Return the [x, y] coordinate for the center point of the cell that contains the specified text.  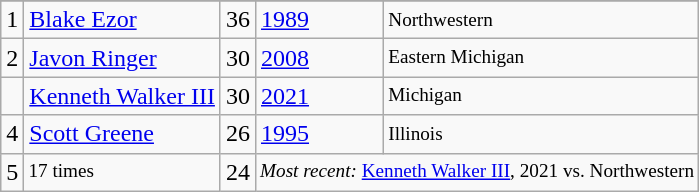
Northwestern [542, 20]
2008 [319, 58]
Blake Ezor [122, 20]
1 [12, 20]
Illinois [542, 134]
Scott Greene [122, 134]
1995 [319, 134]
2021 [319, 96]
4 [12, 134]
17 times [122, 172]
1989 [319, 20]
24 [238, 172]
2 [12, 58]
Eastern Michigan [542, 58]
Michigan [542, 96]
26 [238, 134]
5 [12, 172]
Kenneth Walker III [122, 96]
Most recent: Kenneth Walker III, 2021 vs. Northwestern [476, 172]
Javon Ringer [122, 58]
36 [238, 20]
